From the cell containing the given text, extract its center point as [X, Y] coordinate. 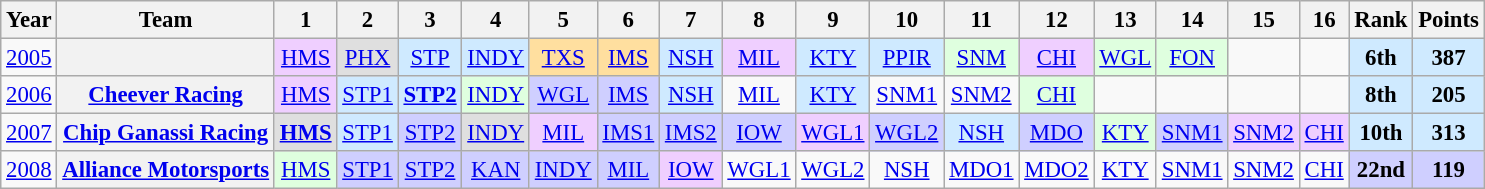
313 [1448, 133]
3 [430, 20]
Alliance Motorsports [166, 170]
6 [628, 20]
205 [1448, 95]
5 [563, 20]
PPIR [907, 58]
2006 [29, 95]
Rank [1381, 20]
4 [496, 20]
14 [1192, 20]
STP [430, 58]
16 [1324, 20]
Points [1448, 20]
PHX [368, 58]
TXS [563, 58]
2 [368, 20]
FON [1192, 58]
11 [982, 20]
22nd [1381, 170]
2005 [29, 58]
15 [1264, 20]
10th [1381, 133]
12 [1056, 20]
1 [306, 20]
MDO1 [982, 170]
KAN [496, 170]
Cheever Racing [166, 95]
IMS1 [628, 133]
MDO2 [1056, 170]
6th [1381, 58]
Year [29, 20]
119 [1448, 170]
Team [166, 20]
2007 [29, 133]
8 [759, 20]
IMS2 [692, 133]
10 [907, 20]
7 [692, 20]
9 [833, 20]
Chip Ganassi Racing [166, 133]
2008 [29, 170]
SNM [982, 58]
8th [1381, 95]
13 [1125, 20]
MDO [1056, 133]
387 [1448, 58]
